Detect which cell encompasses the target text, then output its (x, y) center coordinate. 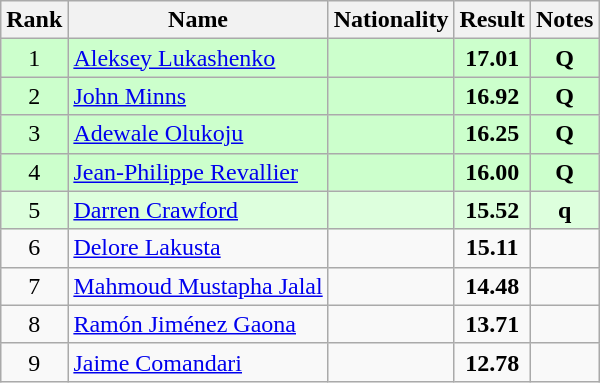
6 (34, 248)
q (564, 210)
7 (34, 286)
Ramón Jiménez Gaona (198, 324)
Nationality (391, 20)
1 (34, 58)
Darren Crawford (198, 210)
Adewale Olukoju (198, 134)
Aleksey Lukashenko (198, 58)
12.78 (492, 362)
16.25 (492, 134)
14.48 (492, 286)
13.71 (492, 324)
5 (34, 210)
17.01 (492, 58)
Rank (34, 20)
Notes (564, 20)
9 (34, 362)
8 (34, 324)
2 (34, 96)
16.00 (492, 172)
Jean-Philippe Revallier (198, 172)
15.11 (492, 248)
3 (34, 134)
4 (34, 172)
Delore Lakusta (198, 248)
16.92 (492, 96)
Name (198, 20)
John Minns (198, 96)
15.52 (492, 210)
Mahmoud Mustapha Jalal (198, 286)
Jaime Comandari (198, 362)
Result (492, 20)
